Determine the [x, y] coordinate at the center of the cell enclosing the given text.  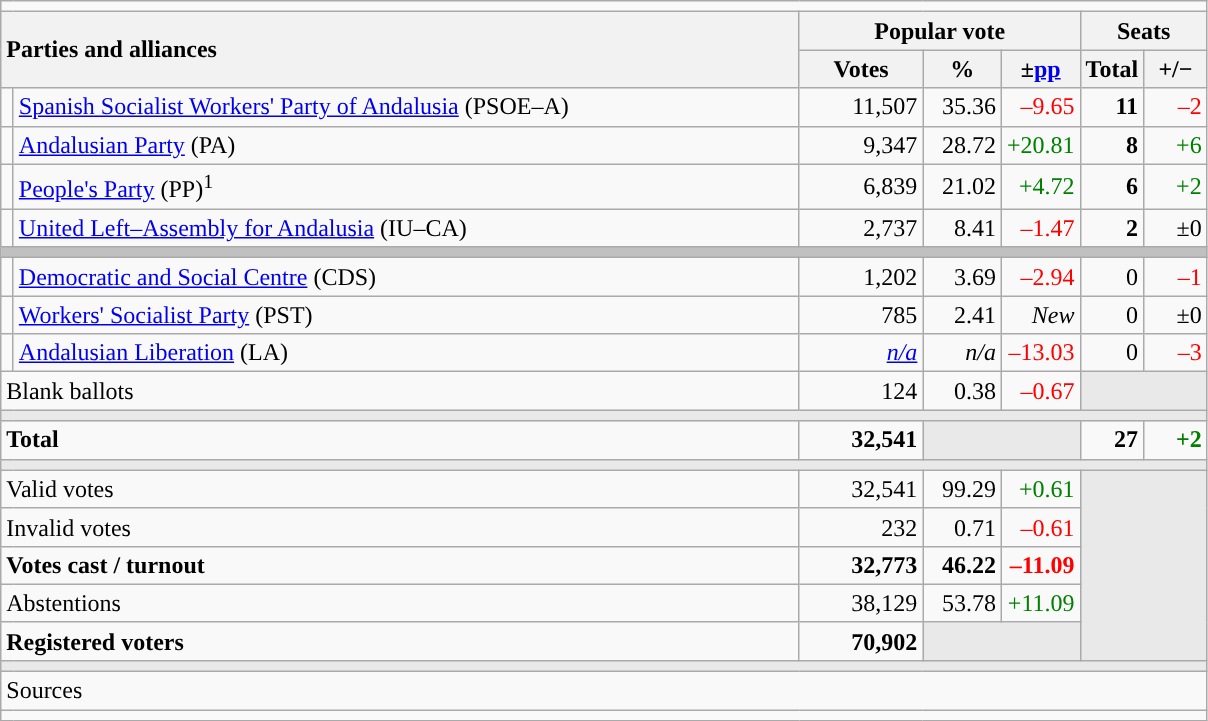
0.38 [962, 391]
Valid votes [400, 489]
Andalusian Liberation (LA) [406, 353]
–2 [1176, 107]
Spanish Socialist Workers' Party of Andalusia (PSOE–A) [406, 107]
–0.61 [1040, 527]
–11.09 [1040, 565]
New [1040, 315]
+20.81 [1040, 145]
–1 [1176, 277]
32,773 [861, 565]
38,129 [861, 603]
232 [861, 527]
+6 [1176, 145]
Popular vote [940, 31]
Votes [861, 69]
+0.61 [1040, 489]
11,507 [861, 107]
35.36 [962, 107]
–3 [1176, 353]
Votes cast / turnout [400, 565]
Invalid votes [400, 527]
+4.72 [1040, 186]
124 [861, 391]
1,202 [861, 277]
2,737 [861, 228]
2.41 [962, 315]
+/− [1176, 69]
United Left–Assembly for Andalusia (IU–CA) [406, 228]
Blank ballots [400, 391]
11 [1112, 107]
Abstentions [400, 603]
6 [1112, 186]
99.29 [962, 489]
–9.65 [1040, 107]
Sources [604, 691]
2 [1112, 228]
Seats [1144, 31]
Parties and alliances [400, 50]
–2.94 [1040, 277]
Registered voters [400, 641]
0.71 [962, 527]
Workers' Socialist Party (PST) [406, 315]
6,839 [861, 186]
% [962, 69]
Andalusian Party (PA) [406, 145]
3.69 [962, 277]
9,347 [861, 145]
46.22 [962, 565]
8 [1112, 145]
8.41 [962, 228]
–13.03 [1040, 353]
+11.09 [1040, 603]
People's Party (PP)1 [406, 186]
–1.47 [1040, 228]
785 [861, 315]
28.72 [962, 145]
70,902 [861, 641]
±pp [1040, 69]
Democratic and Social Centre (CDS) [406, 277]
–0.67 [1040, 391]
21.02 [962, 186]
53.78 [962, 603]
27 [1112, 440]
